Output the (x, y) coordinate of the center of the cell containing the given text.  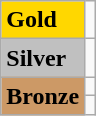
Gold (43, 20)
Bronze (43, 96)
Silver (43, 58)
